Provide the (X, Y) coordinate of the cell's center where the given text is located.  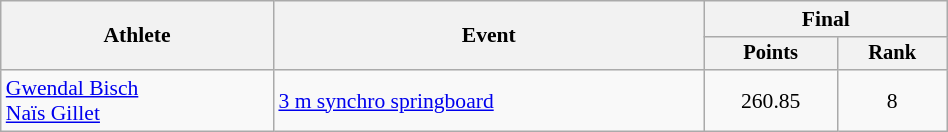
Event (488, 36)
3 m synchro springboard (488, 100)
Rank (892, 54)
Points (770, 54)
260.85 (770, 100)
Final (826, 19)
8 (892, 100)
Gwendal BischNaïs Gillet (138, 100)
Athlete (138, 36)
